Determine the (x, y) coordinate at the center of the cell enclosing the given text.  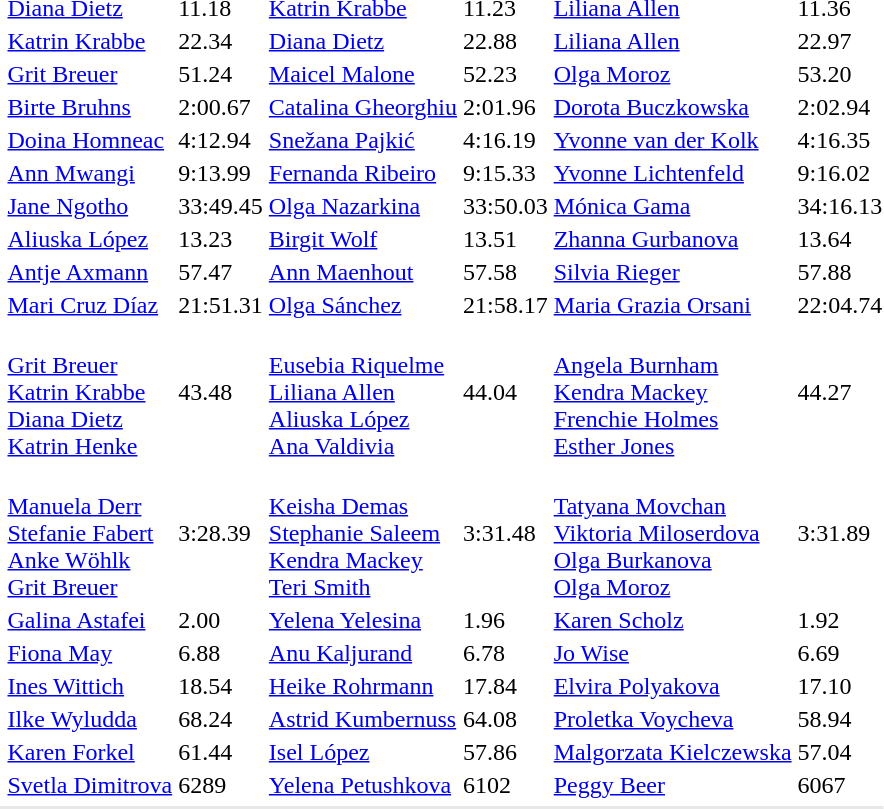
57.04 (840, 752)
6.69 (840, 653)
Anu Kaljurand (362, 653)
Mari Cruz Díaz (90, 305)
22.88 (506, 41)
1.96 (506, 620)
2:02.94 (840, 107)
Ilke Wyludda (90, 719)
Aliuska López (90, 239)
Liliana Allen (672, 41)
9:13.99 (221, 173)
Peggy Beer (672, 785)
Olga Nazarkina (362, 206)
Maicel Malone (362, 74)
Yvonne van der Kolk (672, 140)
Tatyana MovchanViktoria MiloserdovaOlga BurkanovaOlga Moroz (672, 533)
57.88 (840, 272)
18.54 (221, 686)
Manuela DerrStefanie FabertAnke WöhlkGrit Breuer (90, 533)
Karen Forkel (90, 752)
Galina Astafei (90, 620)
33:49.45 (221, 206)
6067 (840, 785)
Doina Homneac (90, 140)
Yelena Yelesina (362, 620)
2.00 (221, 620)
22:04.74 (840, 305)
3:31.89 (840, 533)
Snežana Pajkić (362, 140)
57.58 (506, 272)
6.78 (506, 653)
9:15.33 (506, 173)
13.23 (221, 239)
Dorota Buczkowska (672, 107)
Yelena Petushkova (362, 785)
Grit BreuerKatrin KrabbeDiana DietzKatrin Henke (90, 392)
Angela BurnhamKendra MackeyFrenchie HolmesEsther Jones (672, 392)
64.08 (506, 719)
6.88 (221, 653)
51.24 (221, 74)
Ines Wittich (90, 686)
3:31.48 (506, 533)
6289 (221, 785)
Fernanda Ribeiro (362, 173)
57.86 (506, 752)
17.84 (506, 686)
52.23 (506, 74)
Maria Grazia Orsani (672, 305)
44.27 (840, 392)
Eusebia RiquelmeLiliana AllenAliuska LópezAna Valdivia (362, 392)
Keisha DemasStephanie SaleemKendra MackeyTeri Smith (362, 533)
Diana Dietz (362, 41)
Antje Axmann (90, 272)
4:16.35 (840, 140)
1.92 (840, 620)
Karen Scholz (672, 620)
13.51 (506, 239)
61.44 (221, 752)
53.20 (840, 74)
Malgorzata Kielczewska (672, 752)
Yvonne Lichtenfeld (672, 173)
3:28.39 (221, 533)
Ann Maenhout (362, 272)
Olga Moroz (672, 74)
Katrin Krabbe (90, 41)
21:51.31 (221, 305)
57.47 (221, 272)
Svetla Dimitrova (90, 785)
68.24 (221, 719)
Astrid Kumbernuss (362, 719)
Jo Wise (672, 653)
Jane Ngotho (90, 206)
Proletka Voycheva (672, 719)
Silvia Rieger (672, 272)
34:16.13 (840, 206)
44.04 (506, 392)
2:00.67 (221, 107)
Fiona May (90, 653)
33:50.03 (506, 206)
43.48 (221, 392)
Isel López (362, 752)
22.97 (840, 41)
6102 (506, 785)
Mónica Gama (672, 206)
Heike Rohrmann (362, 686)
Grit Breuer (90, 74)
9:16.02 (840, 173)
Zhanna Gurbanova (672, 239)
22.34 (221, 41)
Catalina Gheorghiu (362, 107)
Birte Bruhns (90, 107)
Ann Mwangi (90, 173)
13.64 (840, 239)
58.94 (840, 719)
21:58.17 (506, 305)
Elvira Polyakova (672, 686)
2:01.96 (506, 107)
4:12.94 (221, 140)
Birgit Wolf (362, 239)
17.10 (840, 686)
4:16.19 (506, 140)
Olga Sánchez (362, 305)
